For the text-containing cell, return its midpoint in (X, Y) coordinate format. 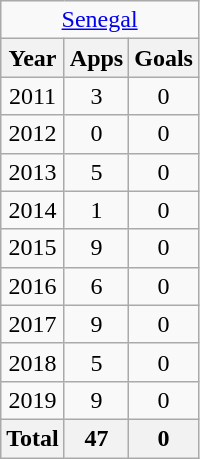
2018 (33, 362)
2015 (33, 248)
Apps (96, 58)
3 (96, 96)
2014 (33, 210)
2019 (33, 400)
Year (33, 58)
6 (96, 286)
47 (96, 438)
1 (96, 210)
2016 (33, 286)
2013 (33, 172)
Goals (164, 58)
Senegal (100, 20)
2012 (33, 134)
Total (33, 438)
2017 (33, 324)
2011 (33, 96)
